Identify which cell holds the provided text, then report its [x, y] central coordinate. 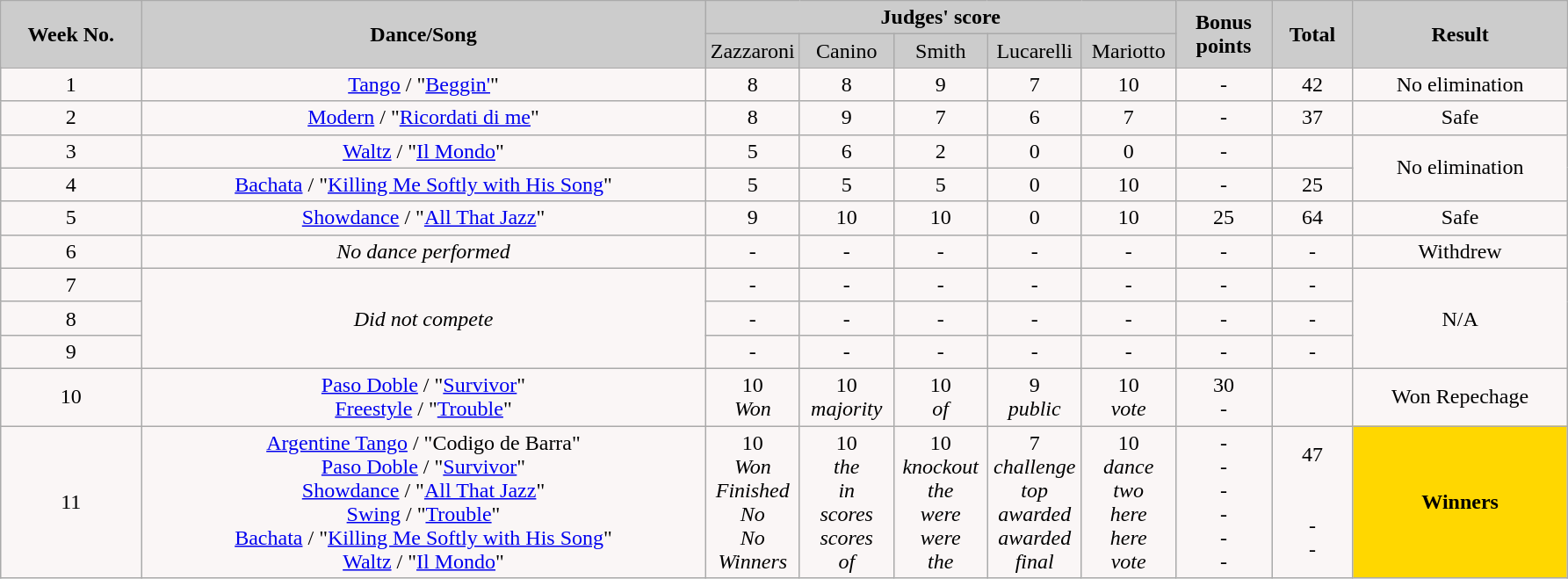
64 [1312, 218]
Judges' score [940, 18]
10WonFinishedNoNoWinners [752, 501]
Canino [847, 51]
Paso Doble / "Survivor"Freestyle / "Trouble" [423, 397]
7challengetopawardedawardedfinal [1035, 501]
Withdrew [1460, 251]
10Won [752, 397]
11 [71, 501]
1 [71, 84]
Smith [940, 51]
Total [1312, 34]
Dance/Song [423, 34]
9public [1035, 397]
42 [1312, 84]
Bonuspoints [1224, 34]
47 -- [1312, 501]
10vote [1128, 397]
4 [71, 185]
Bachata / "Killing Me Softly with His Song" [423, 185]
Waltz / "Il Mondo" [423, 151]
37 [1312, 118]
30- [1224, 397]
Won Repechage [1460, 397]
Result [1460, 34]
10dancetwohereherevote [1128, 501]
Week No. [71, 34]
10knockoutthewerewerethe [940, 501]
No dance performed [423, 251]
3 [71, 151]
Did not compete [423, 318]
Winners [1460, 501]
Modern / "Ricordati di me" [423, 118]
10theinscoresscoresof [847, 501]
Lucarelli [1035, 51]
Mariotto [1128, 51]
Tango / "Beggin'" [423, 84]
N/A [1460, 318]
------ [1224, 501]
10of [940, 397]
Zazzaroni [752, 51]
Showdance / "All That Jazz" [423, 218]
10majority [847, 397]
